Identify which cell holds the provided text, then report its [X, Y] central coordinate. 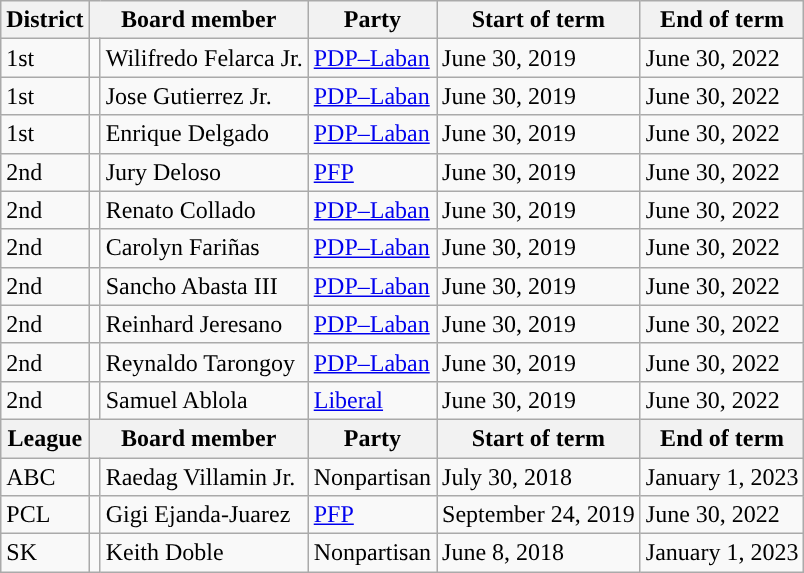
June 8, 2018 [539, 553]
League [45, 438]
Keith Doble [204, 553]
Jose Gutierrez Jr. [204, 96]
Samuel Ablola [204, 400]
Reinhard Jeresano [204, 324]
SK [45, 553]
July 30, 2018 [539, 477]
Enrique Delgado [204, 134]
PCL [45, 515]
Raedag Villamin Jr. [204, 477]
Jury Deloso [204, 172]
District [45, 20]
Renato Collado [204, 210]
Carolyn Fariñas [204, 248]
Gigi Ejanda-Juarez [204, 515]
ABC [45, 477]
Liberal [372, 400]
September 24, 2019 [539, 515]
Sancho Abasta III [204, 286]
Reynaldo Tarongoy [204, 362]
Wilifredo Felarca Jr. [204, 58]
